Locate the cell with the specified text and output its [x, y] center coordinate. 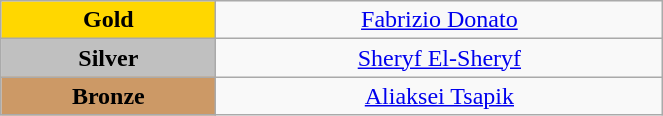
Bronze [108, 96]
Aliaksei Tsapik [440, 96]
Gold [108, 20]
Silver [108, 58]
Sheryf El-Sheryf [440, 58]
Fabrizio Donato [440, 20]
